Detect which cell encompasses the target text, then output its [X, Y] center coordinate. 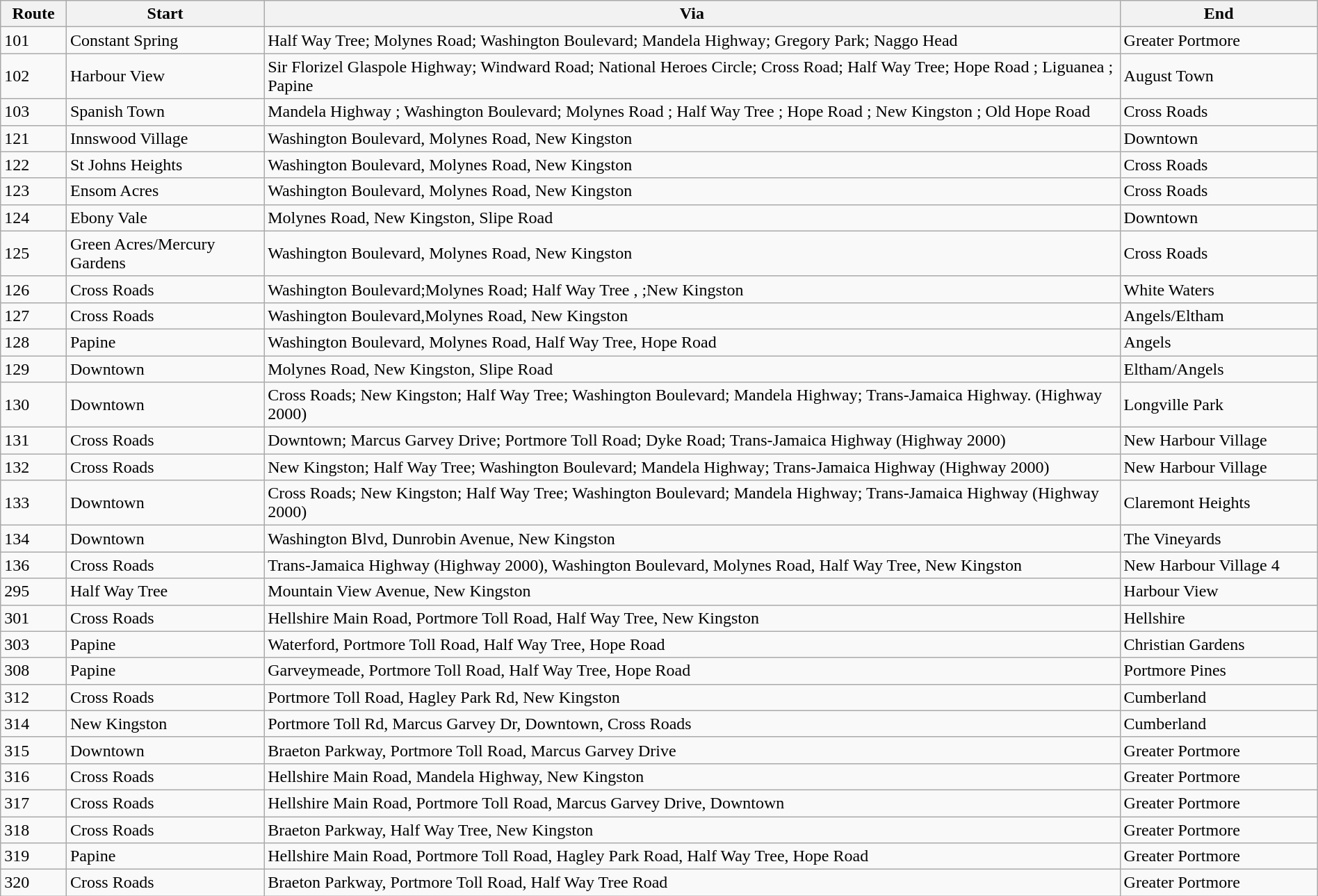
303 [33, 644]
Green Acres/Mercury Gardens [165, 253]
End [1219, 14]
Hellshire Main Road, Portmore Toll Road, Marcus Garvey Drive, Downtown [692, 803]
Hellshire Main Road, Portmore Toll Road, Hagley Park Road, Half Way Tree, Hope Road [692, 856]
Braeton Parkway, Portmore Toll Road, Marcus Garvey Drive [692, 750]
318 [33, 829]
Portmore Toll Rd, Marcus Garvey Dr, Downtown, Cross Roads [692, 724]
New Kingston [165, 724]
Half Way Tree [165, 592]
317 [33, 803]
Garveymeade, Portmore Toll Road, Half Way Tree, Hope Road [692, 671]
127 [33, 316]
134 [33, 539]
124 [33, 218]
Sir Florizel Glaspole Highway; Windward Road; National Heroes Circle; Cross Road; Half Way Tree; Hope Road ; Liguanea ; Papine [692, 76]
New Harbour Village 4 [1219, 565]
312 [33, 697]
295 [33, 592]
Longville Park [1219, 405]
101 [33, 40]
319 [33, 856]
Washington Blvd, Dunrobin Avenue, New Kingston [692, 539]
136 [33, 565]
129 [33, 369]
Cross Roads; New Kingston; Half Way Tree; Washington Boulevard; Mandela Highway; Trans-Jamaica Highway. (Highway 2000) [692, 405]
Eltham/Angels [1219, 369]
Ensom Acres [165, 191]
Washington Boulevard;Molynes Road; Half Way Tree , ;New Kingston [692, 289]
Claremont Heights [1219, 503]
Portmore Pines [1219, 671]
125 [33, 253]
315 [33, 750]
Angels [1219, 342]
Constant Spring [165, 40]
Downtown; Marcus Garvey Drive; Portmore Toll Road; Dyke Road; Trans-Jamaica Highway (Highway 2000) [692, 441]
Portmore Toll Road, Hagley Park Rd, New Kingston [692, 697]
103 [33, 112]
Washington Boulevard, Molynes Road, Half Way Tree, Hope Road [692, 342]
Half Way Tree; Molynes Road; Washington Boulevard; Mandela Highway; Gregory Park; Naggo Head [692, 40]
New Kingston; Half Way Tree; Washington Boulevard; Mandela Highway; Trans-Jamaica Highway (Highway 2000) [692, 467]
Waterford, Portmore Toll Road, Half Way Tree, Hope Road [692, 644]
126 [33, 289]
Braeton Parkway, Portmore Toll Road, Half Way Tree Road [692, 883]
130 [33, 405]
131 [33, 441]
Mandela Highway ; Washington Boulevard; Molynes Road ; Half Way Tree ; Hope Road ; New Kingston ; Old Hope Road [692, 112]
The Vineyards [1219, 539]
132 [33, 467]
Braeton Parkway, Half Way Tree, New Kingston [692, 829]
Ebony Vale [165, 218]
128 [33, 342]
308 [33, 671]
Via [692, 14]
102 [33, 76]
Start [165, 14]
Cross Roads; New Kingston; Half Way Tree; Washington Boulevard; Mandela Highway; Trans-Jamaica Highway (Highway 2000) [692, 503]
Trans-Jamaica Highway (Highway 2000), Washington Boulevard, Molynes Road, Half Way Tree, New Kingston [692, 565]
Hellshire Main Road, Mandela Highway, New Kingston [692, 776]
August Town [1219, 76]
Innswood Village [165, 138]
Angels/Eltham [1219, 316]
Route [33, 14]
White Waters [1219, 289]
301 [33, 618]
320 [33, 883]
316 [33, 776]
Spanish Town [165, 112]
123 [33, 191]
122 [33, 165]
Mountain View Avenue, New Kingston [692, 592]
133 [33, 503]
314 [33, 724]
St Johns Heights [165, 165]
Hellshire Main Road, Portmore Toll Road, Half Way Tree, New Kingston [692, 618]
Hellshire [1219, 618]
Christian Gardens [1219, 644]
Washington Boulevard,Molynes Road, New Kingston [692, 316]
121 [33, 138]
